Search for the cell housing the specified text and yield its [x, y] center coordinate. 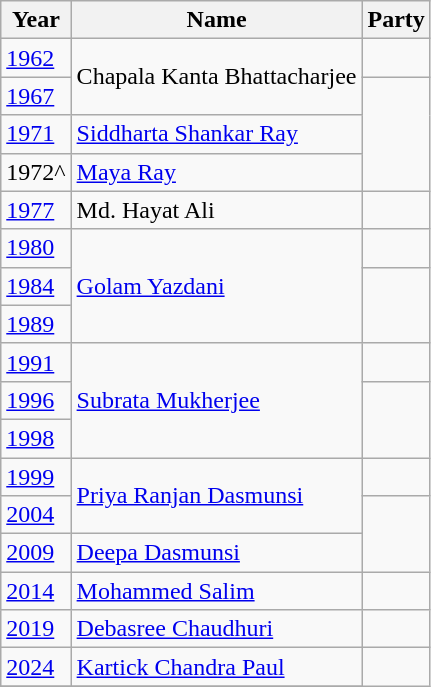
Md. Hayat Ali [216, 210]
Chapala Kanta Bhattacharjee [216, 77]
Priya Ranjan Dasmunsi [216, 496]
1998 [36, 438]
Kartick Chandra Paul [216, 667]
1989 [36, 324]
1962 [36, 58]
1967 [36, 96]
1996 [36, 400]
1984 [36, 286]
Deepa Dasmunsi [216, 553]
1977 [36, 210]
1991 [36, 362]
Name [216, 20]
1972^ [36, 172]
2009 [36, 553]
Year [36, 20]
2019 [36, 629]
Golam Yazdani [216, 286]
1971 [36, 134]
Subrata Mukherjee [216, 400]
Party [396, 20]
Mohammed Salim [216, 591]
2014 [36, 591]
1999 [36, 477]
Maya Ray [216, 172]
Debasree Chaudhuri [216, 629]
Siddharta Shankar Ray [216, 134]
2024 [36, 667]
1980 [36, 248]
2004 [36, 515]
